Search for the cell housing the specified text and yield its (X, Y) center coordinate. 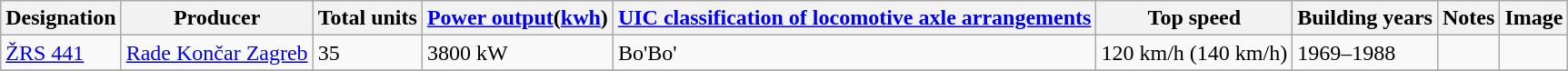
Notes (1468, 18)
3800 kW (517, 53)
UIC classification of locomotive axle arrangements (854, 18)
ŽRS 441 (61, 53)
Total units (367, 18)
Bo'Bo' (854, 53)
1969–1988 (1365, 53)
Image (1534, 18)
35 (367, 53)
Rade Končar Zagreb (216, 53)
Producer (216, 18)
Top speed (1194, 18)
Building years (1365, 18)
Power output(kwh) (517, 18)
Designation (61, 18)
120 km/h (140 km/h) (1194, 53)
